Return [X, Y] of the center of cell containing provided text 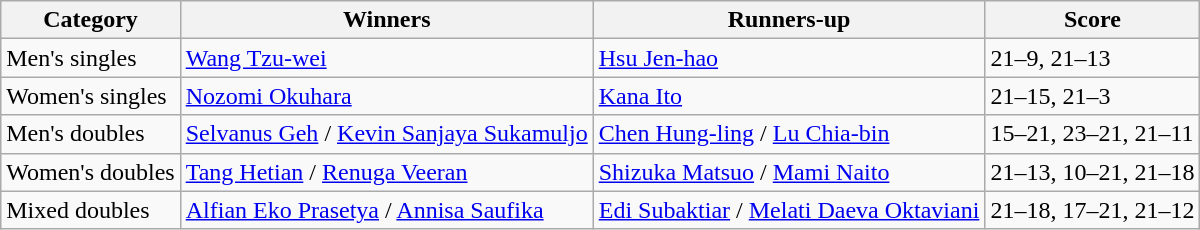
Alfian Eko Prasetya / Annisa Saufika [386, 210]
21–9, 21–13 [1092, 58]
Women's singles [90, 96]
Nozomi Okuhara [386, 96]
21–13, 10–21, 21–18 [1092, 172]
Shizuka Matsuo / Mami Naito [789, 172]
Tang Hetian / Renuga Veeran [386, 172]
Category [90, 20]
Edi Subaktiar / Melati Daeva Oktaviani [789, 210]
Score [1092, 20]
Wang Tzu-wei [386, 58]
Women's doubles [90, 172]
Runners-up [789, 20]
21–15, 21–3 [1092, 96]
21–18, 17–21, 21–12 [1092, 210]
Men's doubles [90, 134]
Selvanus Geh / Kevin Sanjaya Sukamuljo [386, 134]
Hsu Jen-hao [789, 58]
15–21, 23–21, 21–11 [1092, 134]
Chen Hung-ling / Lu Chia-bin [789, 134]
Men's singles [90, 58]
Mixed doubles [90, 210]
Kana Ito [789, 96]
Winners [386, 20]
